Extract the [x, y] coordinate from the center of the cell holding the provided text.  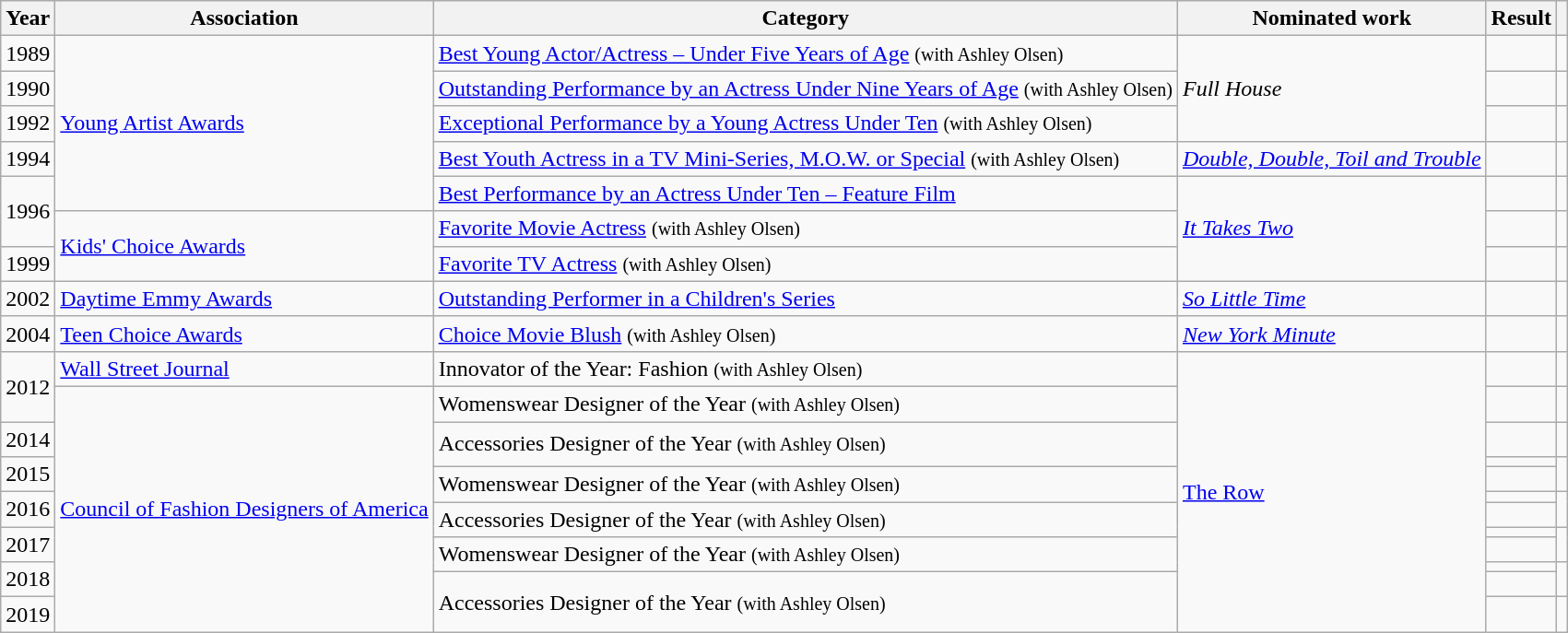
Result [1521, 18]
2019 [28, 615]
Association [244, 18]
Young Artist Awards [244, 123]
Year [28, 18]
Exceptional Performance by a Young Actress Under Ten (with Ashley Olsen) [806, 123]
Outstanding Performance by an Actress Under Nine Years of Age (with Ashley Olsen) [806, 88]
1996 [28, 211]
Wall Street Journal [244, 369]
Category [806, 18]
2002 [28, 299]
The Row [1331, 491]
So Little Time [1331, 299]
Outstanding Performer in a Children's Series [806, 299]
Choice Movie Blush (with Ashley Olsen) [806, 334]
Daytime Emmy Awards [244, 299]
New York Minute [1331, 334]
2015 [28, 475]
Favorite Movie Actress (with Ashley Olsen) [806, 229]
Double, Double, Toil and Trouble [1331, 158]
Best Performance by an Actress Under Ten – Feature Film [806, 193]
2014 [28, 440]
1994 [28, 158]
Council of Fashion Designers of America [244, 509]
2004 [28, 334]
Best Young Actor/Actress – Under Five Years of Age (with Ashley Olsen) [806, 53]
1989 [28, 53]
Innovator of the Year: Fashion (with Ashley Olsen) [806, 369]
Teen Choice Awards [244, 334]
1992 [28, 123]
1999 [28, 264]
Nominated work [1331, 18]
Kids' Choice Awards [244, 246]
2018 [28, 580]
2016 [28, 510]
2012 [28, 386]
It Takes Two [1331, 229]
2017 [28, 545]
1990 [28, 88]
Full House [1331, 88]
Best Youth Actress in a TV Mini-Series, M.O.W. or Special (with Ashley Olsen) [806, 158]
Favorite TV Actress (with Ashley Olsen) [806, 264]
